Return [X, Y] of the center of cell containing provided text 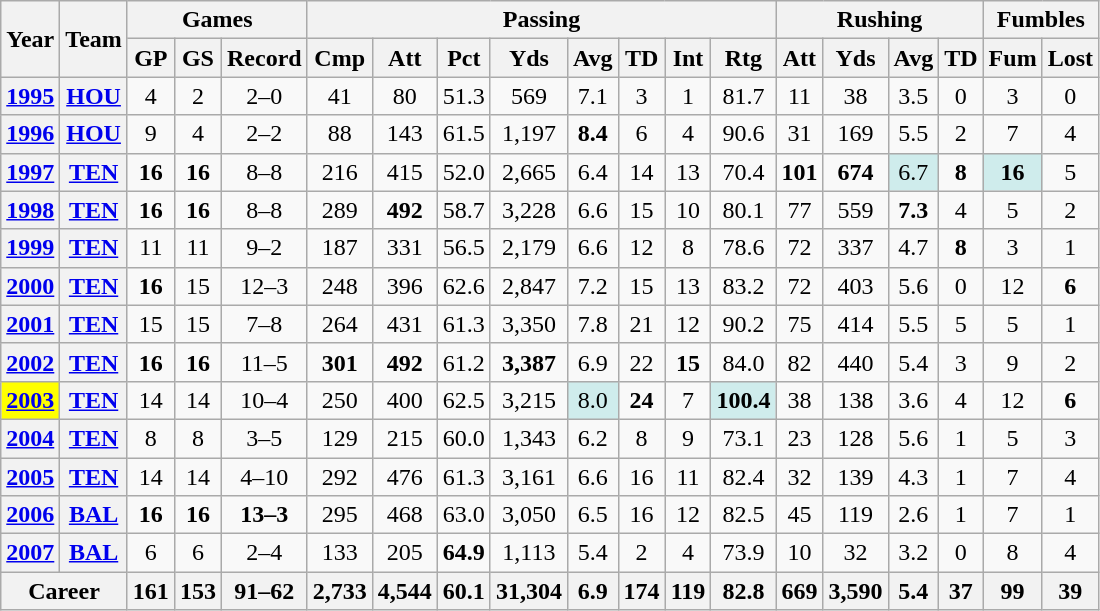
3–5 [264, 438]
7.8 [592, 324]
129 [340, 438]
331 [404, 248]
80 [404, 96]
1998 [30, 210]
7–8 [264, 324]
Career [64, 591]
2000 [30, 286]
2,733 [340, 591]
2–2 [264, 134]
1,197 [528, 134]
62.6 [464, 286]
3,350 [528, 324]
4.7 [914, 248]
84.0 [744, 362]
216 [340, 172]
187 [340, 248]
2,179 [528, 248]
Lost [1070, 58]
2–0 [264, 96]
2007 [30, 553]
7.1 [592, 96]
73.9 [744, 553]
153 [198, 591]
3,161 [528, 477]
77 [800, 210]
31 [800, 134]
Cmp [340, 58]
Passing [542, 20]
41 [340, 96]
99 [1012, 591]
569 [528, 96]
Team [94, 39]
100.4 [744, 400]
Fumbles [1040, 20]
Year [30, 39]
3.2 [914, 553]
1996 [30, 134]
81.7 [744, 96]
2–4 [264, 553]
133 [340, 553]
31,304 [528, 591]
174 [642, 591]
51.3 [464, 96]
139 [856, 477]
Rushing [880, 20]
4,544 [404, 591]
88 [340, 134]
90.2 [744, 324]
414 [856, 324]
22 [642, 362]
6.7 [914, 172]
248 [340, 286]
13–3 [264, 515]
674 [856, 172]
8.4 [592, 134]
468 [404, 515]
2.6 [914, 515]
1,113 [528, 553]
138 [856, 400]
3,050 [528, 515]
75 [800, 324]
21 [642, 324]
61.2 [464, 362]
90.6 [744, 134]
396 [404, 286]
58.7 [464, 210]
669 [800, 591]
52.0 [464, 172]
128 [856, 438]
2006 [30, 515]
101 [800, 172]
82.8 [744, 591]
39 [1070, 591]
403 [856, 286]
6.4 [592, 172]
4–10 [264, 477]
250 [340, 400]
60.0 [464, 438]
400 [404, 400]
Int [688, 58]
431 [404, 324]
Rtg [744, 58]
3,387 [528, 362]
60.1 [464, 591]
215 [404, 438]
264 [340, 324]
83.2 [744, 286]
11–5 [264, 362]
7.3 [914, 210]
9–2 [264, 248]
161 [150, 591]
3,590 [856, 591]
82.5 [744, 515]
292 [340, 477]
295 [340, 515]
1,343 [528, 438]
2003 [30, 400]
4.3 [914, 477]
3,215 [528, 400]
91–62 [264, 591]
62.5 [464, 400]
80.1 [744, 210]
73.1 [744, 438]
2002 [30, 362]
3.6 [914, 400]
1995 [30, 96]
337 [856, 248]
70.4 [744, 172]
2005 [30, 477]
7.2 [592, 286]
415 [404, 172]
2,847 [528, 286]
6.2 [592, 438]
2001 [30, 324]
23 [800, 438]
2004 [30, 438]
GP [150, 58]
3,228 [528, 210]
61.5 [464, 134]
440 [856, 362]
Fum [1012, 58]
GS [198, 58]
37 [961, 591]
8.0 [592, 400]
78.6 [744, 248]
6.5 [592, 515]
63.0 [464, 515]
143 [404, 134]
82.4 [744, 477]
1997 [30, 172]
Record [264, 58]
205 [404, 553]
3.5 [914, 96]
45 [800, 515]
12–3 [264, 286]
1999 [30, 248]
289 [340, 210]
169 [856, 134]
301 [340, 362]
56.5 [464, 248]
10–4 [264, 400]
559 [856, 210]
476 [404, 477]
Games [217, 20]
2,665 [528, 172]
Pct [464, 58]
24 [642, 400]
64.9 [464, 553]
82 [800, 362]
